Identify which cell holds the provided text, then report its (x, y) central coordinate. 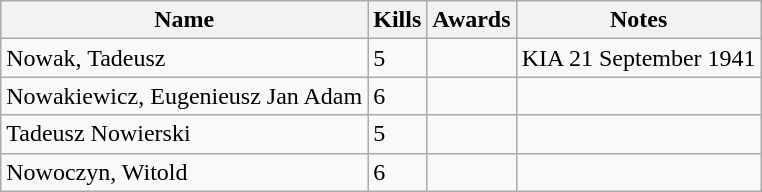
Tadeusz Nowierski (184, 134)
Notes (638, 20)
Nowakiewicz, Eugenieusz Jan Adam (184, 96)
Kills (398, 20)
Nowak, Tadeusz (184, 58)
KIA 21 September 1941 (638, 58)
Awards (472, 20)
Name (184, 20)
Nowoczyn, Witold (184, 172)
